Extract the [X, Y] coordinate from the center of the cell holding the provided text.  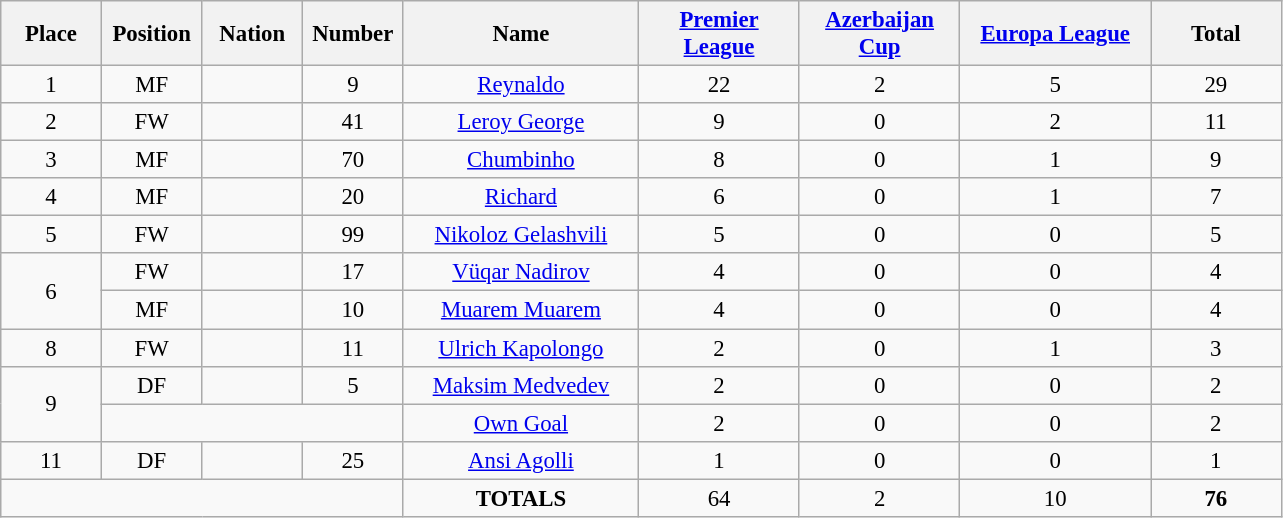
Name [521, 34]
7 [1216, 197]
Nikoloz Gelashvili [521, 235]
29 [1216, 85]
41 [354, 122]
17 [354, 273]
Europa League [1056, 34]
Place [52, 34]
20 [354, 197]
Chumbinho [521, 160]
TOTALS [521, 498]
Maksim Medvedev [521, 385]
99 [354, 235]
Own Goal [521, 423]
25 [354, 460]
Total [1216, 34]
Leroy George [521, 122]
Reynaldo [521, 85]
70 [354, 160]
Azerbaijan Cup [880, 34]
Vüqar Nadirov [521, 273]
76 [1216, 498]
Premier League [720, 34]
Ansi Agolli [521, 460]
Number [354, 34]
Ulrich Kapolongo [521, 348]
Nation [252, 34]
Position [152, 34]
22 [720, 85]
64 [720, 498]
Muarem Muarem [521, 310]
Richard [521, 197]
